Search for the cell housing the specified text and yield its (x, y) center coordinate. 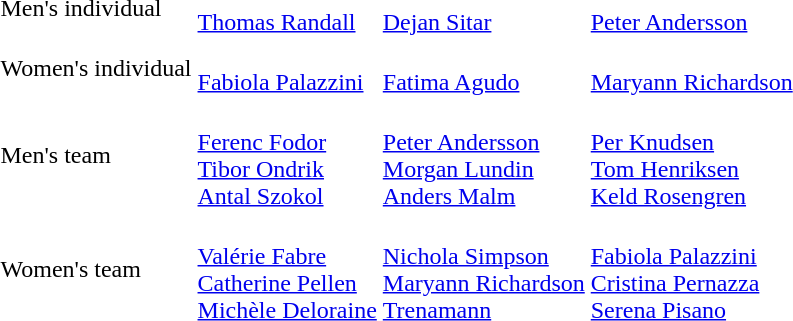
Fatima Agudo (484, 68)
Fabiola Palazzini (287, 68)
Peter Andersson Morgan Lundin Anders Malm (484, 156)
Ferenc Fodor Tibor Ondrik Antal Szokol (287, 156)
